Locate the cell with the specified text and output its [X, Y] center coordinate. 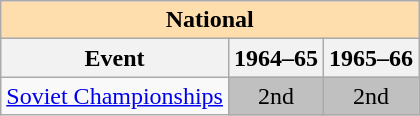
1965–66 [372, 58]
Soviet Championships [115, 96]
Event [115, 58]
National [210, 20]
1964–65 [276, 58]
